Pinpoint the cell where the given text exists, returning its [x, y] midpoint coordinate. 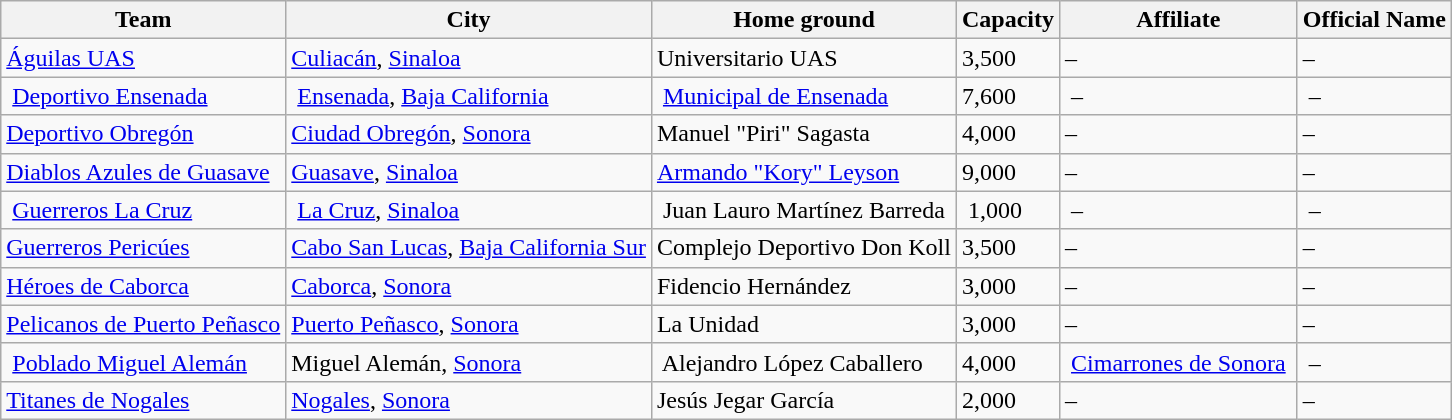
Miguel Alemán, Sonora [469, 362]
Fidencio Hernández [804, 286]
Guasave, Sinaloa [469, 172]
Nogales, Sonora [469, 400]
La Cruz, Sinaloa [469, 210]
Municipal de Ensenada [804, 96]
Team [144, 20]
Complejo Deportivo Don Koll [804, 248]
Official Name [1374, 20]
Ciudad Obregón, Sonora [469, 134]
Manuel "Piri" Sagasta [804, 134]
Culiacán, Sinaloa [469, 58]
Titanes de Nogales [144, 400]
Armando "Kory" Leyson [804, 172]
Héroes de Caborca [144, 286]
Poblado Miguel Alemán [144, 362]
Capacity [1008, 20]
Affiliate [1179, 20]
La Unidad [804, 324]
2,000 [1008, 400]
Juan Lauro Martínez Barreda [804, 210]
Cabo San Lucas, Baja California Sur [469, 248]
Universitario UAS [804, 58]
Diablos Azules de Guasave [144, 172]
Home ground [804, 20]
Águilas UAS [144, 58]
7,600 [1008, 96]
Caborca, Sonora [469, 286]
Deportivo Obregón [144, 134]
Pelicanos de Puerto Peñasco [144, 324]
Guerreros La Cruz [144, 210]
Guerreros Pericúes [144, 248]
Ensenada, Baja California [469, 96]
Puerto Peñasco, Sonora [469, 324]
9,000 [1008, 172]
Deportivo Ensenada [144, 96]
Alejandro López Caballero [804, 362]
Jesús Jegar García [804, 400]
City [469, 20]
Cimarrones de Sonora [1179, 362]
1,000 [1008, 210]
